From the cell containing the given text, extract its center point as [X, Y] coordinate. 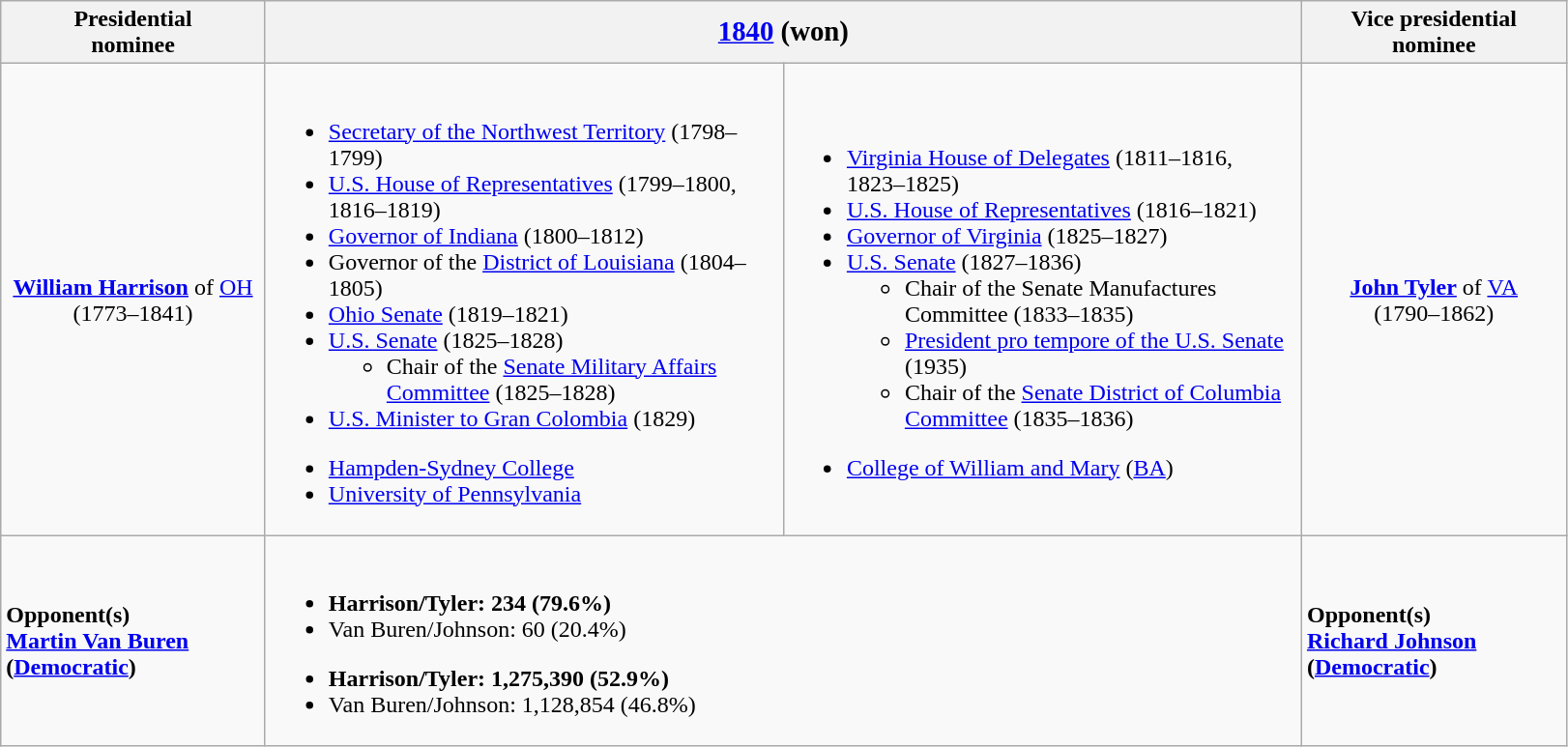
Presidentialnominee [133, 33]
John Tyler of VA(1790–1862) [1434, 300]
Harrison/Tyler: 234 (79.6%)Van Buren/Johnson: 60 (20.4%)Harrison/Tyler: 1,275,390 (52.9%)Van Buren/Johnson: 1,128,854 (46.8%) [783, 641]
Opponent(s)Martin Van Buren (Democratic) [133, 641]
Opponent(s)Richard Johnson (Democratic) [1434, 641]
1840 (won) [783, 33]
Vice presidentialnominee [1434, 33]
William Harrison of OH(1773–1841) [133, 300]
